Search for the cell housing the specified text and yield its [X, Y] center coordinate. 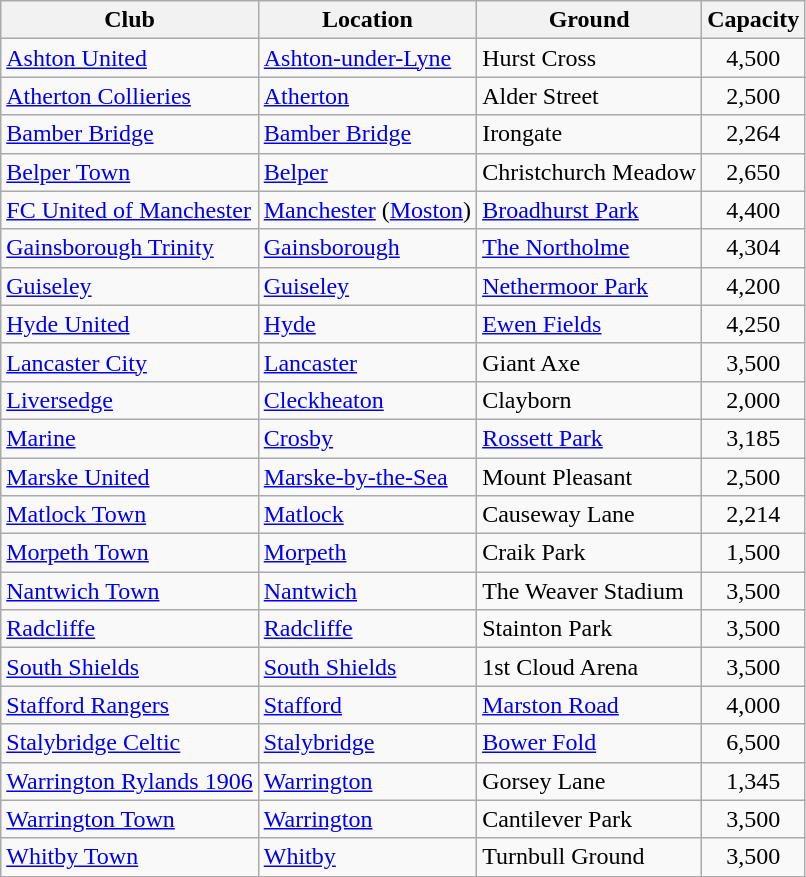
4,400 [754, 210]
Broadhurst Park [590, 210]
Nethermoor Park [590, 286]
Gainsborough [367, 248]
Ewen Fields [590, 324]
Ground [590, 20]
4,250 [754, 324]
Turnbull Ground [590, 857]
Liversedge [130, 400]
Stalybridge [367, 743]
Clayborn [590, 400]
Gorsey Lane [590, 781]
Marston Road [590, 705]
Cleckheaton [367, 400]
Stafford Rangers [130, 705]
3,185 [754, 438]
Belper [367, 172]
Atherton [367, 96]
Marske-by-the-Sea [367, 477]
The Weaver Stadium [590, 591]
Stafford [367, 705]
4,500 [754, 58]
Nantwich [367, 591]
4,000 [754, 705]
Marine [130, 438]
Lancaster [367, 362]
2,000 [754, 400]
4,200 [754, 286]
Gainsborough Trinity [130, 248]
Alder Street [590, 96]
Craik Park [590, 553]
Crosby [367, 438]
Capacity [754, 20]
Club [130, 20]
Whitby [367, 857]
Mount Pleasant [590, 477]
Whitby Town [130, 857]
Christchurch Meadow [590, 172]
The Northolme [590, 248]
Marske United [130, 477]
Hyde United [130, 324]
Warrington Town [130, 819]
Morpeth [367, 553]
Matlock Town [130, 515]
2,650 [754, 172]
Giant Axe [590, 362]
Bower Fold [590, 743]
6,500 [754, 743]
Hurst Cross [590, 58]
2,264 [754, 134]
Rossett Park [590, 438]
Stalybridge Celtic [130, 743]
1st Cloud Arena [590, 667]
2,214 [754, 515]
Manchester (Moston) [367, 210]
Warrington Rylands 1906 [130, 781]
Stainton Park [590, 629]
FC United of Manchester [130, 210]
Ashton United [130, 58]
Belper Town [130, 172]
Location [367, 20]
Lancaster City [130, 362]
Atherton Collieries [130, 96]
Cantilever Park [590, 819]
Causeway Lane [590, 515]
Hyde [367, 324]
Morpeth Town [130, 553]
4,304 [754, 248]
1,500 [754, 553]
Nantwich Town [130, 591]
Irongate [590, 134]
Ashton-under-Lyne [367, 58]
1,345 [754, 781]
Matlock [367, 515]
